Output the [X, Y] coordinate of the center of the cell containing the given text.  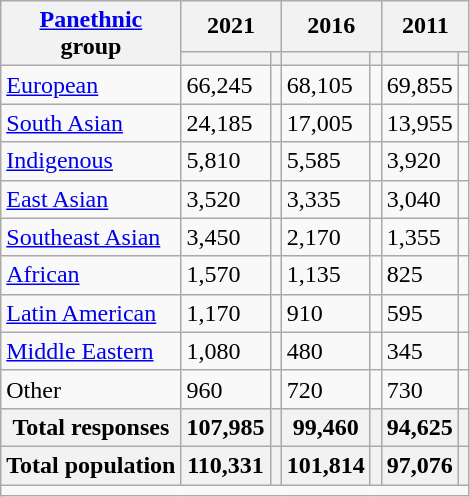
825 [420, 275]
5,585 [326, 161]
345 [420, 351]
94,625 [420, 427]
13,955 [420, 123]
69,855 [420, 85]
24,185 [226, 123]
2011 [425, 26]
3,520 [226, 199]
595 [420, 313]
Other [91, 389]
480 [326, 351]
3,040 [420, 199]
3,450 [226, 237]
East Asian [91, 199]
2021 [231, 26]
African [91, 275]
1,135 [326, 275]
2,170 [326, 237]
European [91, 85]
Indigenous [91, 161]
1,355 [420, 237]
1,570 [226, 275]
68,105 [326, 85]
South Asian [91, 123]
1,080 [226, 351]
Latin American [91, 313]
2016 [331, 26]
960 [226, 389]
Total responses [91, 427]
Panethnicgroup [91, 34]
107,985 [226, 427]
5,810 [226, 161]
110,331 [226, 465]
101,814 [326, 465]
910 [326, 313]
720 [326, 389]
3,920 [420, 161]
3,335 [326, 199]
Middle Eastern [91, 351]
99,460 [326, 427]
Southeast Asian [91, 237]
66,245 [226, 85]
1,170 [226, 313]
Total population [91, 465]
17,005 [326, 123]
730 [420, 389]
97,076 [420, 465]
